Search for the cell housing the specified text and yield its [x, y] center coordinate. 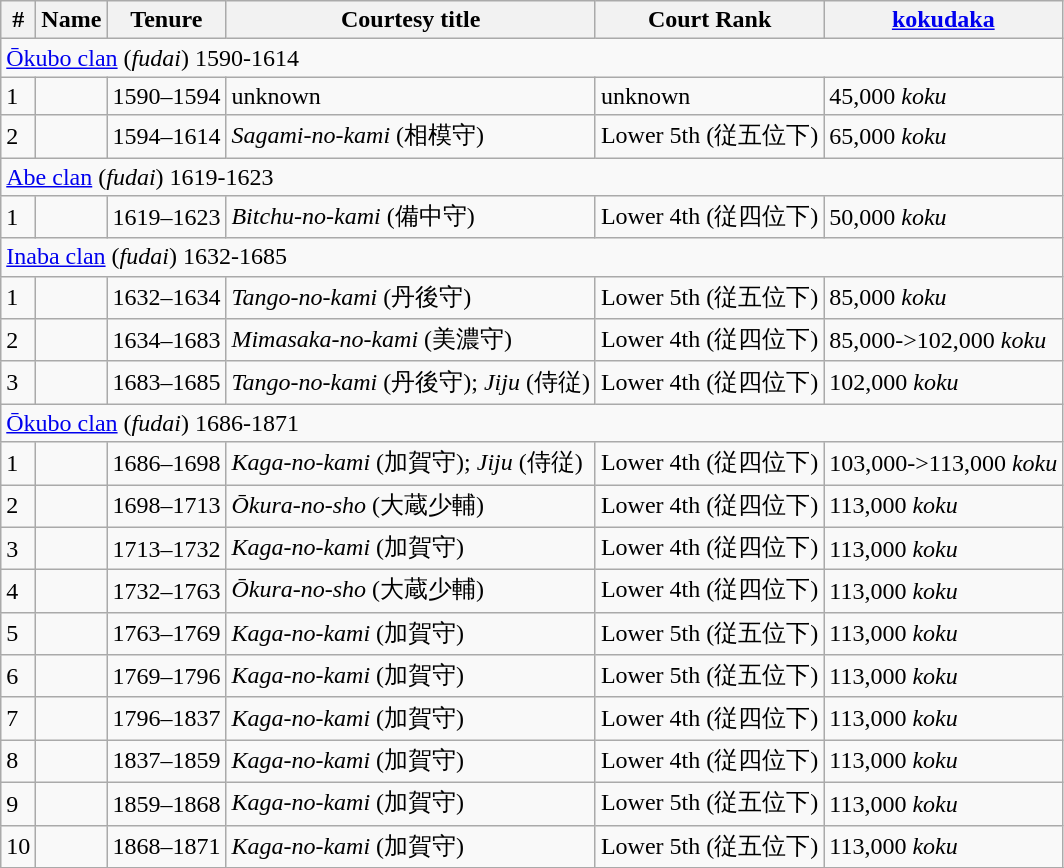
8 [18, 762]
5 [18, 634]
1763–1769 [166, 634]
1732–1763 [166, 592]
45,000 koku [944, 96]
85,000->102,000 koku [944, 340]
103,000->113,000 koku [944, 464]
65,000 koku [944, 136]
1769–1796 [166, 676]
Courtesy title [410, 20]
Mimasaka-no-kami (美濃守) [410, 340]
1713–1732 [166, 548]
Ōkubo clan (fudai) 1590-1614 [532, 58]
6 [18, 676]
Inaba clan (fudai) 1632-1685 [532, 257]
1837–1859 [166, 762]
Ōkubo clan (fudai) 1686-1871 [532, 423]
1590–1594 [166, 96]
1634–1683 [166, 340]
Tango-no-kami (丹後守); Jiju (侍従) [410, 382]
50,000 koku [944, 218]
102,000 koku [944, 382]
1868–1871 [166, 846]
kokudaka [944, 20]
85,000 koku [944, 298]
1796–1837 [166, 718]
1619–1623 [166, 218]
1632–1634 [166, 298]
9 [18, 804]
# [18, 20]
Abe clan (fudai) 1619-1623 [532, 177]
1686–1698 [166, 464]
1698–1713 [166, 506]
Tango-no-kami (丹後守) [410, 298]
4 [18, 592]
Kaga-no-kami (加賀守); Jiju (侍従) [410, 464]
Tenure [166, 20]
1859–1868 [166, 804]
10 [18, 846]
1594–1614 [166, 136]
Name [72, 20]
Court Rank [709, 20]
1683–1685 [166, 382]
Sagami-no-kami (相模守) [410, 136]
Bitchu-no-kami (備中守) [410, 218]
7 [18, 718]
